Provide the [X, Y] coordinate of the cell's center where the given text is located.  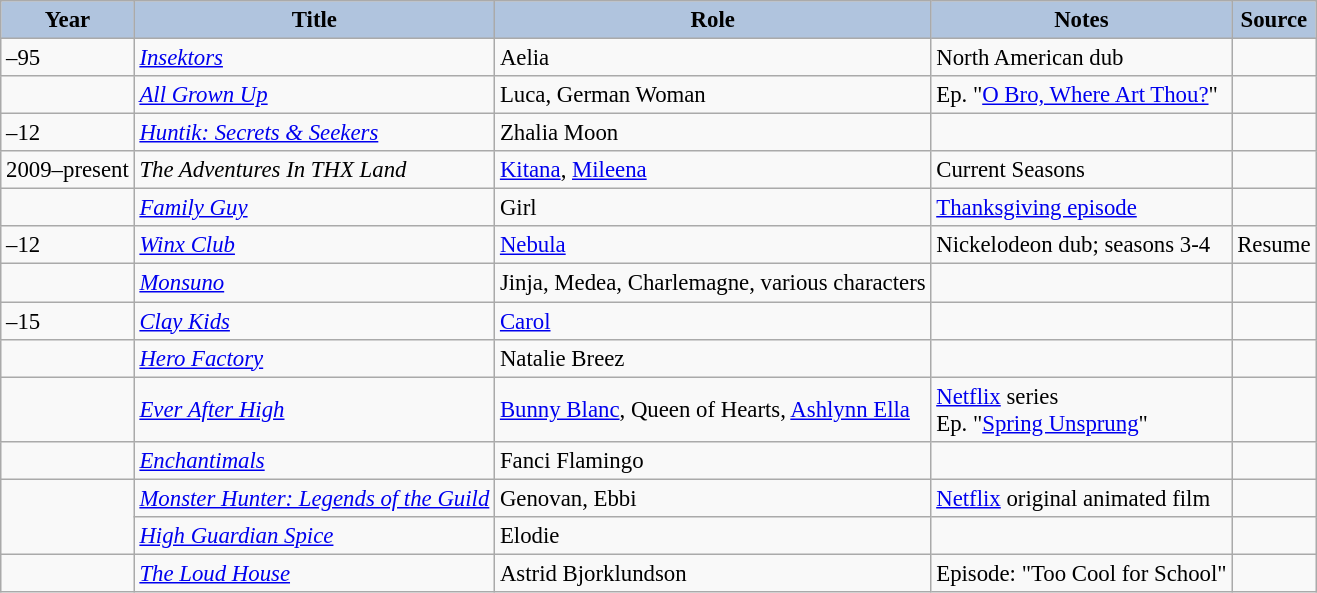
Girl [713, 208]
Family Guy [314, 208]
Carol [713, 321]
Monster Hunter: Legends of the Guild [314, 498]
Huntik: Secrets & Seekers [314, 133]
Ever After High [314, 410]
Resume [1274, 245]
–15 [68, 321]
Fanci Flamingo [713, 460]
All Grown Up [314, 95]
Monsuno [314, 283]
Title [314, 20]
Jinja, Medea, Charlemagne, various characters [713, 283]
Luca, German Woman [713, 95]
Winx Club [314, 245]
Astrid Bjorklundson [713, 573]
Hero Factory [314, 358]
Current Seasons [1082, 170]
Clay Kids [314, 321]
Aelia [713, 58]
Netflix seriesEp. "Spring Unsprung" [1082, 410]
–95 [68, 58]
Year [68, 20]
Enchantimals [314, 460]
Source [1274, 20]
High Guardian Spice [314, 536]
Elodie [713, 536]
Zhalia Moon [713, 133]
North American dub [1082, 58]
Nebula [713, 245]
Episode: "Too Cool for School" [1082, 573]
Notes [1082, 20]
Role [713, 20]
Thanksgiving episode [1082, 208]
Natalie Breez [713, 358]
Ep. "O Bro, Where Art Thou?" [1082, 95]
The Loud House [314, 573]
Nickelodeon dub; seasons 3-4 [1082, 245]
Kitana, Mileena [713, 170]
2009–present [68, 170]
Bunny Blanc, Queen of Hearts, Ashlynn Ella [713, 410]
Insektors [314, 58]
Netflix original animated film [1082, 498]
The Adventures In THX Land [314, 170]
Genovan, Ebbi [713, 498]
